From the cell containing the given text, extract its center point as [X, Y] coordinate. 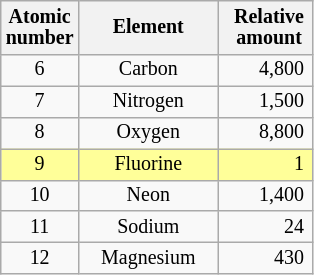
10 [40, 196]
Element [148, 28]
4,800 [265, 70]
Fluorine [148, 164]
Oxygen [148, 132]
7 [40, 102]
24 [265, 226]
1 [265, 164]
1,500 [265, 102]
430 [265, 258]
12 [40, 258]
Relative amount [265, 28]
Nitrogen [148, 102]
1,400 [265, 196]
Atomic number [40, 28]
8,800 [265, 132]
6 [40, 70]
Magnesium [148, 258]
Sodium [148, 226]
9 [40, 164]
11 [40, 226]
8 [40, 132]
Neon [148, 196]
Carbon [148, 70]
